Find where the given text appears and provide that cell's center as (x, y) coordinate. 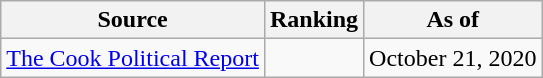
The Cook Political Report (133, 58)
October 21, 2020 (453, 58)
Ranking (314, 20)
As of (453, 20)
Source (133, 20)
